Capture the cell that displays the provided text and extract its [x, y] central coordinate. 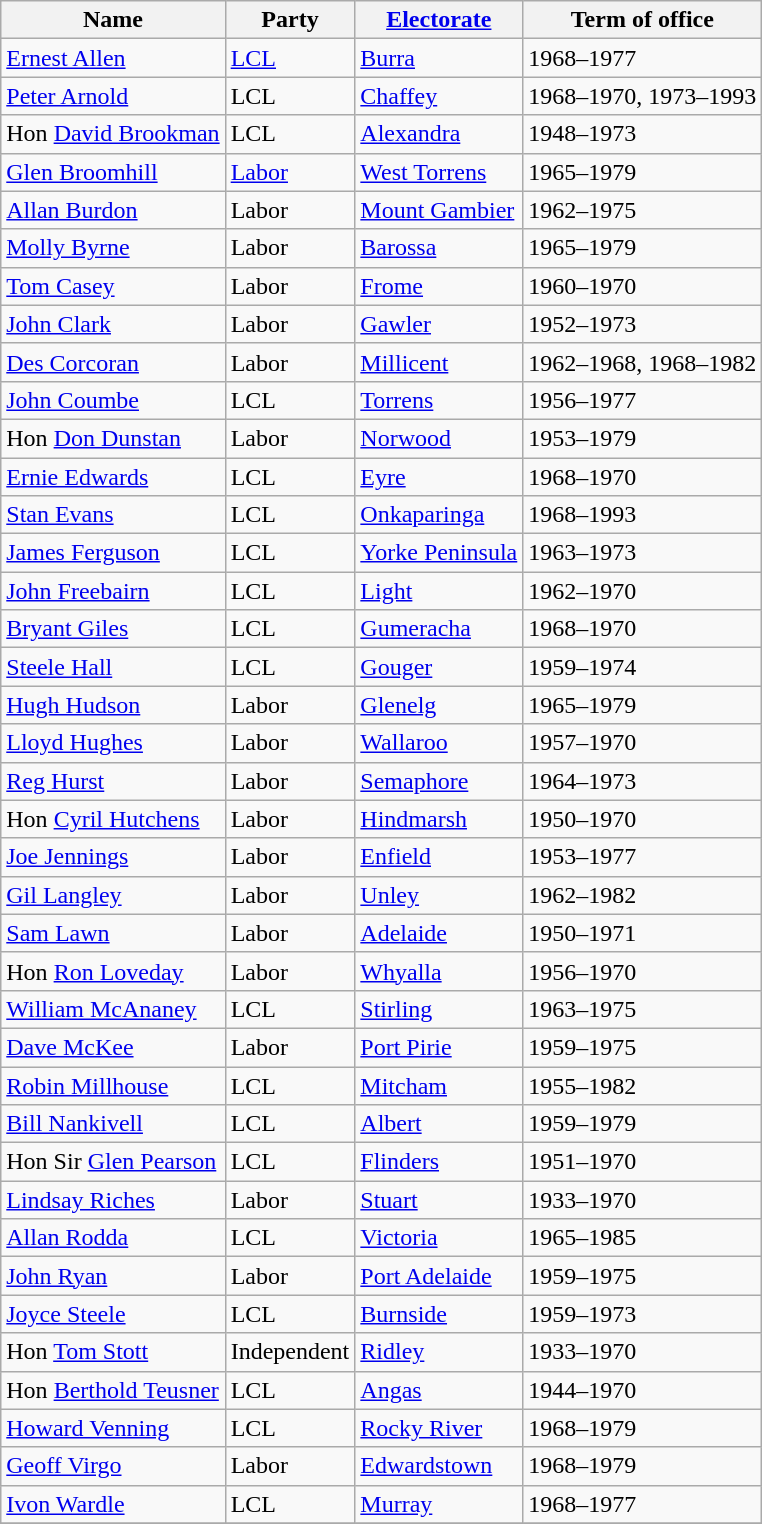
1952–1973 [642, 324]
Party [290, 20]
1964–1973 [642, 781]
Lindsay Riches [113, 1200]
Victoria [439, 1238]
Joyce Steele [113, 1314]
Rocky River [439, 1428]
1968–1970, 1973–1993 [642, 96]
1962–1970 [642, 591]
1959–1974 [642, 667]
Sam Lawn [113, 933]
Peter Arnold [113, 96]
1948–1973 [642, 134]
Murray [439, 1504]
Hon Tom Stott [113, 1352]
Stirling [439, 1009]
Glen Broomhill [113, 172]
1956–1977 [642, 400]
Lloyd Hughes [113, 743]
Term of office [642, 20]
Molly Byrne [113, 248]
1963–1975 [642, 1009]
William McAnaney [113, 1009]
Burra [439, 58]
1956–1970 [642, 971]
1951–1970 [642, 1162]
Adelaide [439, 933]
1962–1968, 1968–1982 [642, 362]
Torrens [439, 400]
James Ferguson [113, 553]
Burnside [439, 1314]
Enfield [439, 857]
Ernie Edwards [113, 477]
West Torrens [439, 172]
Ridley [439, 1352]
1950–1971 [642, 933]
Hon Sir Glen Pearson [113, 1162]
1963–1973 [642, 553]
1953–1977 [642, 857]
Hugh Hudson [113, 705]
Stan Evans [113, 515]
Yorke Peninsula [439, 553]
John Freebairn [113, 591]
Joe Jennings [113, 857]
Ivon Wardle [113, 1504]
Mount Gambier [439, 210]
Howard Venning [113, 1428]
Eyre [439, 477]
Whyalla [439, 971]
Name [113, 20]
Norwood [439, 438]
Angas [439, 1390]
Geoff Virgo [113, 1466]
John Clark [113, 324]
Independent [290, 1352]
1968–1993 [642, 515]
Millicent [439, 362]
Gouger [439, 667]
Edwardstown [439, 1466]
Hindmarsh [439, 819]
John Coumbe [113, 400]
Glenelg [439, 705]
1965–1985 [642, 1238]
Alexandra [439, 134]
Gil Langley [113, 895]
Hon David Brookman [113, 134]
1959–1979 [642, 1124]
Wallaroo [439, 743]
Onkaparinga [439, 515]
Albert [439, 1124]
Des Corcoran [113, 362]
Unley [439, 895]
Gumeracha [439, 629]
1962–1975 [642, 210]
Hon Ron Loveday [113, 971]
Semaphore [439, 781]
1957–1970 [642, 743]
Robin Millhouse [113, 1085]
Tom Casey [113, 286]
1953–1979 [642, 438]
Allan Burdon [113, 210]
Light [439, 591]
Frome [439, 286]
Flinders [439, 1162]
Bill Nankivell [113, 1124]
Electorate [439, 20]
Hon Cyril Hutchens [113, 819]
1944–1970 [642, 1390]
Port Adelaide [439, 1276]
John Ryan [113, 1276]
Steele Hall [113, 667]
1950–1970 [642, 819]
Port Pirie [439, 1047]
Dave McKee [113, 1047]
1959–1973 [642, 1314]
Reg Hurst [113, 781]
Allan Rodda [113, 1238]
Hon Don Dunstan [113, 438]
Hon Berthold Teusner [113, 1390]
1960–1970 [642, 286]
Ernest Allen [113, 58]
1962–1982 [642, 895]
Mitcham [439, 1085]
1955–1982 [642, 1085]
Gawler [439, 324]
Chaffey [439, 96]
Bryant Giles [113, 629]
Stuart [439, 1200]
Barossa [439, 248]
